Determine the (X, Y) coordinate at the center of the cell enclosing the given text.  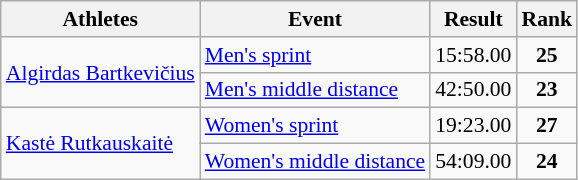
23 (546, 90)
Rank (546, 19)
25 (546, 55)
19:23.00 (473, 126)
Women's middle distance (315, 162)
24 (546, 162)
Athletes (100, 19)
27 (546, 126)
Kastė Rutkauskaitė (100, 144)
Men's middle distance (315, 90)
Women's sprint (315, 126)
Result (473, 19)
Event (315, 19)
42:50.00 (473, 90)
15:58.00 (473, 55)
54:09.00 (473, 162)
Algirdas Bartkevičius (100, 72)
Men's sprint (315, 55)
